From the cell containing the given text, extract its center point as [x, y] coordinate. 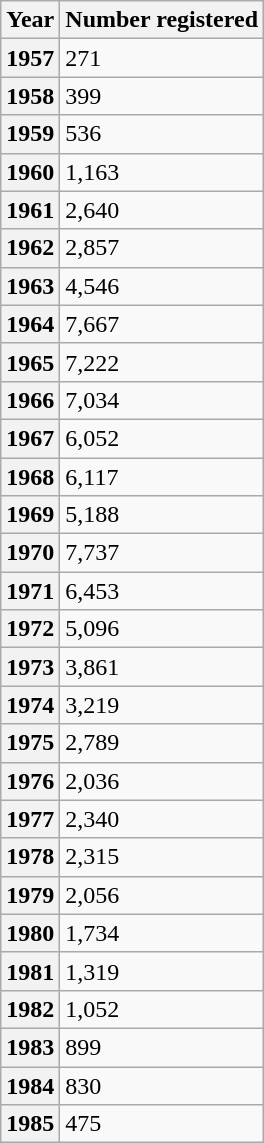
1963 [30, 286]
1965 [30, 362]
1973 [30, 667]
1959 [30, 134]
2,036 [162, 781]
2,315 [162, 857]
1981 [30, 971]
271 [162, 58]
1964 [30, 324]
1958 [30, 96]
1,163 [162, 172]
2,056 [162, 895]
6,453 [162, 591]
2,857 [162, 248]
2,789 [162, 743]
1,734 [162, 933]
1979 [30, 895]
1969 [30, 515]
1980 [30, 933]
1968 [30, 477]
3,861 [162, 667]
1967 [30, 438]
4,546 [162, 286]
1972 [30, 629]
2,640 [162, 210]
1975 [30, 743]
7,737 [162, 553]
1,319 [162, 971]
1971 [30, 591]
1978 [30, 857]
7,034 [162, 400]
1983 [30, 1047]
6,052 [162, 438]
1970 [30, 553]
1957 [30, 58]
2,340 [162, 819]
3,219 [162, 705]
1982 [30, 1009]
1962 [30, 248]
6,117 [162, 477]
Year [30, 20]
1976 [30, 781]
536 [162, 134]
5,096 [162, 629]
475 [162, 1124]
1,052 [162, 1009]
7,667 [162, 324]
1984 [30, 1085]
899 [162, 1047]
1977 [30, 819]
1966 [30, 400]
7,222 [162, 362]
1961 [30, 210]
830 [162, 1085]
5,188 [162, 515]
1985 [30, 1124]
1974 [30, 705]
1960 [30, 172]
399 [162, 96]
Number registered [162, 20]
